Determine the [X, Y] coordinate at the center of the cell enclosing the given text.  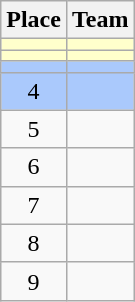
8 [34, 243]
7 [34, 205]
Team [100, 20]
4 [34, 91]
Place [34, 20]
9 [34, 281]
6 [34, 167]
5 [34, 129]
